From the cell containing the given text, extract its center point as [X, Y] coordinate. 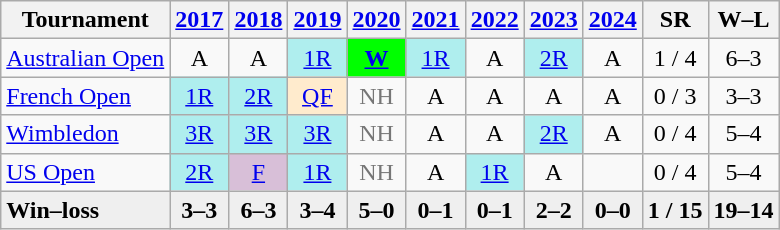
French Open [86, 96]
2017 [200, 20]
QF [318, 96]
US Open [86, 172]
Win–loss [86, 210]
2024 [612, 20]
2020 [376, 20]
19–14 [744, 210]
0 / 3 [675, 96]
W–L [744, 20]
Australian Open [86, 58]
0–0 [612, 210]
5–0 [376, 210]
2019 [318, 20]
1 / 15 [675, 210]
1 / 4 [675, 58]
2–2 [554, 210]
2021 [436, 20]
F [258, 172]
3–4 [318, 210]
2023 [554, 20]
2018 [258, 20]
2022 [494, 20]
W [376, 58]
Tournament [86, 20]
Wimbledon [86, 134]
SR [675, 20]
